Locate the cell with the specified text and output its (x, y) center coordinate. 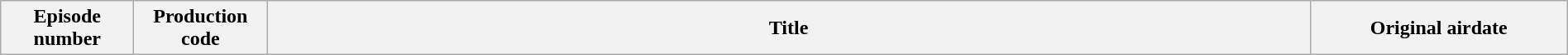
Original airdate (1439, 28)
Title (789, 28)
Production code (200, 28)
Episode number (68, 28)
